Return [X, Y] of the center of cell containing provided text 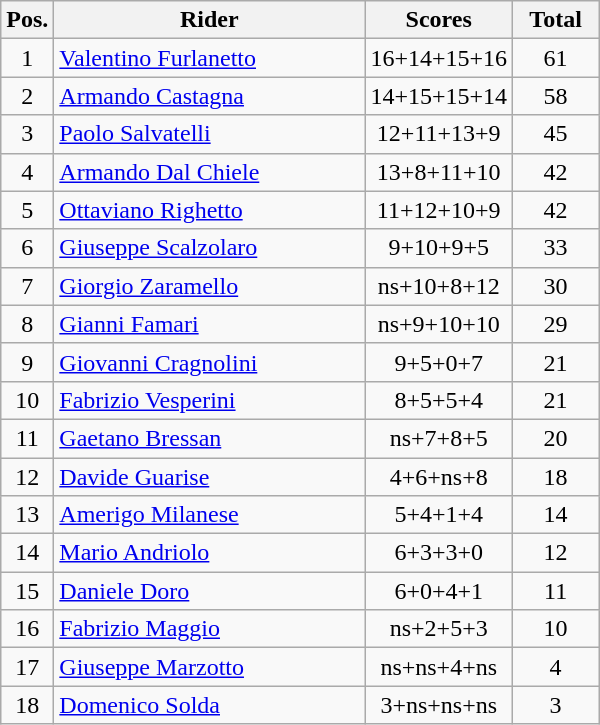
20 [556, 438]
Rider [210, 20]
5+4+1+4 [439, 515]
9+5+0+7 [439, 362]
Giorgio Zaramello [210, 286]
ns+2+5+3 [439, 629]
45 [556, 134]
4+6+ns+8 [439, 477]
Paolo Salvatelli [210, 134]
Daniele Doro [210, 591]
Gaetano Bressan [210, 438]
Total [556, 20]
5 [28, 210]
Valentino Furlanetto [210, 58]
9+10+9+5 [439, 248]
Fabrizio Vesperini [210, 400]
30 [556, 286]
ns+9+10+10 [439, 324]
Domenico Solda [210, 705]
14+15+15+14 [439, 96]
13 [28, 515]
61 [556, 58]
1 [28, 58]
Davide Guarise [210, 477]
8+5+5+4 [439, 400]
Giuseppe Scalzolaro [210, 248]
29 [556, 324]
Giuseppe Marzotto [210, 667]
7 [28, 286]
Giovanni Cragnolini [210, 362]
Armando Castagna [210, 96]
Scores [439, 20]
16 [28, 629]
33 [556, 248]
9 [28, 362]
6+3+3+0 [439, 553]
58 [556, 96]
15 [28, 591]
3+ns+ns+ns [439, 705]
16+14+15+16 [439, 58]
11+12+10+9 [439, 210]
ns+7+8+5 [439, 438]
6+0+4+1 [439, 591]
Amerigo Milanese [210, 515]
17 [28, 667]
12+11+13+9 [439, 134]
Mario Andriolo [210, 553]
2 [28, 96]
8 [28, 324]
13+8+11+10 [439, 172]
ns+10+8+12 [439, 286]
Fabrizio Maggio [210, 629]
6 [28, 248]
Pos. [28, 20]
Ottaviano Righetto [210, 210]
Gianni Famari [210, 324]
ns+ns+4+ns [439, 667]
Armando Dal Chiele [210, 172]
